Identify which cell holds the provided text, then report its (X, Y) central coordinate. 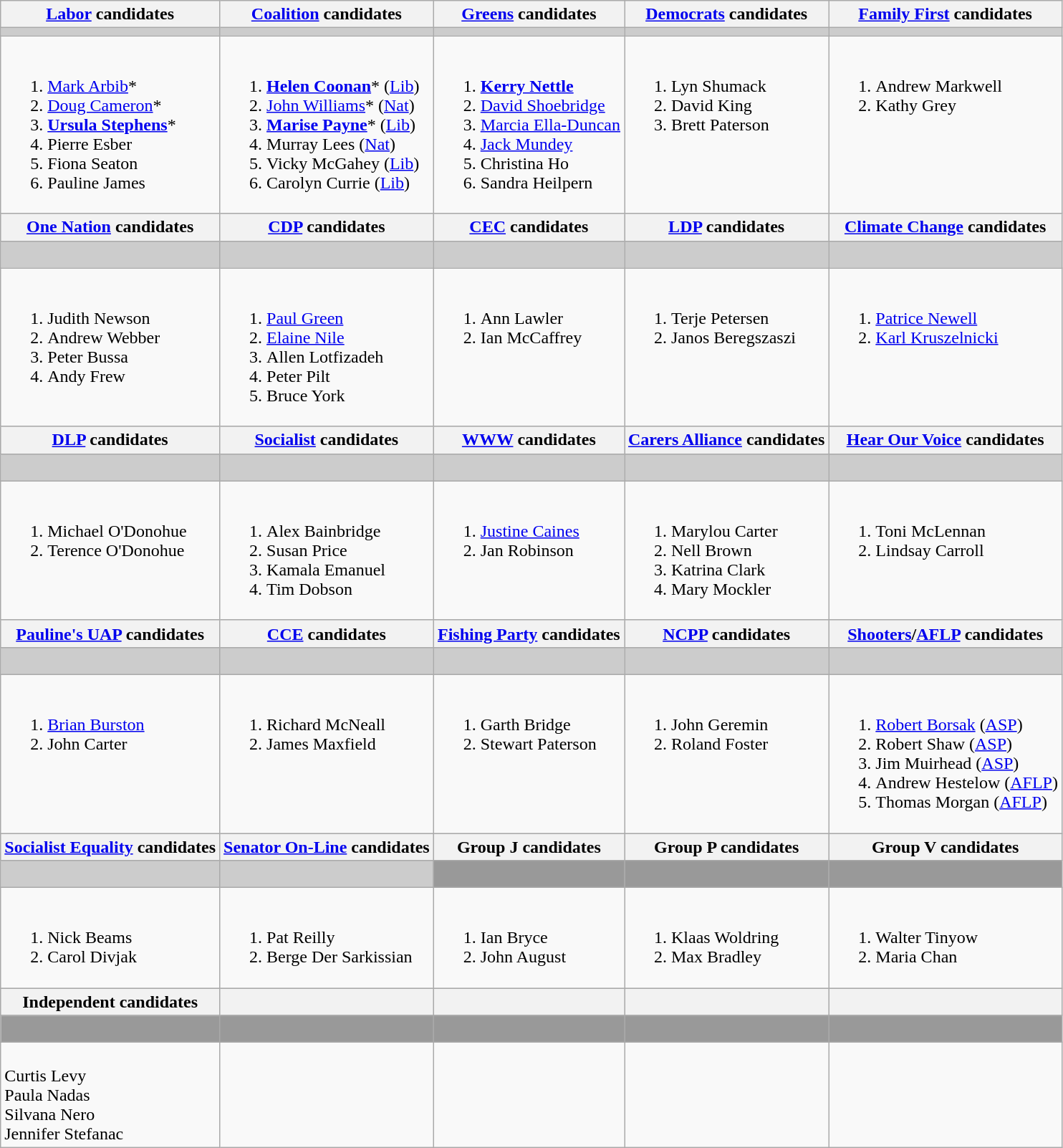
Group V candidates (946, 846)
CDP candidates (327, 227)
Garth BridgeStewart Paterson (529, 754)
NCPP candidates (726, 633)
CCE candidates (327, 633)
Senator On-Line candidates (327, 846)
Labor candidates (110, 14)
CEC candidates (529, 227)
Socialist Equality candidates (110, 846)
Patrice NewellKarl Kruszelnicki (946, 347)
Group J candidates (529, 846)
Climate Change candidates (946, 227)
Nick BeamsCarol Divjak (110, 938)
Alex BainbridgeSusan PriceKamala EmanuelTim Dobson (327, 550)
John GereminRoland Foster (726, 754)
Klaas WoldringMax Bradley (726, 938)
Pauline's UAP candidates (110, 633)
Walter TinyowMaria Chan (946, 938)
Judith NewsonAndrew WebberPeter BussaAndy Frew (110, 347)
Greens candidates (529, 14)
LDP candidates (726, 227)
One Nation candidates (110, 227)
Justine CainesJan Robinson (529, 550)
Family First candidates (946, 14)
Coalition candidates (327, 14)
Hear Our Voice candidates (946, 440)
Kerry NettleDavid ShoebridgeMarcia Ella-DuncanJack MundeyChristina HoSandra Heilpern (529, 125)
Socialist candidates (327, 440)
Curtis Levy Paula Nadas Silvana Nero Jennifer Stefanac (110, 1095)
WWW candidates (529, 440)
Helen Coonan* (Lib)John Williams* (Nat)Marise Payne* (Lib)Murray Lees (Nat)Vicky McGahey (Lib)Carolyn Currie (Lib) (327, 125)
DLP candidates (110, 440)
Independent candidates (110, 1002)
Lyn ShumackDavid KingBrett Paterson (726, 125)
Andrew MarkwellKathy Grey (946, 125)
Ian BryceJohn August (529, 938)
Carers Alliance candidates (726, 440)
Richard McNeallJames Maxfield (327, 754)
Terje PetersenJanos Beregszaszi (726, 347)
Paul GreenElaine NileAllen LotfizadehPeter PiltBruce York (327, 347)
Group P candidates (726, 846)
Toni McLennanLindsay Carroll (946, 550)
Robert Borsak (ASP)Robert Shaw (ASP)Jim Muirhead (ASP)Andrew Hestelow (AFLP)Thomas Morgan (AFLP) (946, 754)
Ann LawlerIan McCaffrey (529, 347)
Shooters/AFLP candidates (946, 633)
Mark Arbib*Doug Cameron*Ursula Stephens*Pierre EsberFiona SeatonPauline James (110, 125)
Michael O'DonohueTerence O'Donohue (110, 550)
Pat ReillyBerge Der Sarkissian (327, 938)
Democrats candidates (726, 14)
Marylou CarterNell BrownKatrina ClarkMary Mockler (726, 550)
Brian BurstonJohn Carter (110, 754)
Fishing Party candidates (529, 633)
